For the text-containing cell, return its midpoint in (X, Y) coordinate format. 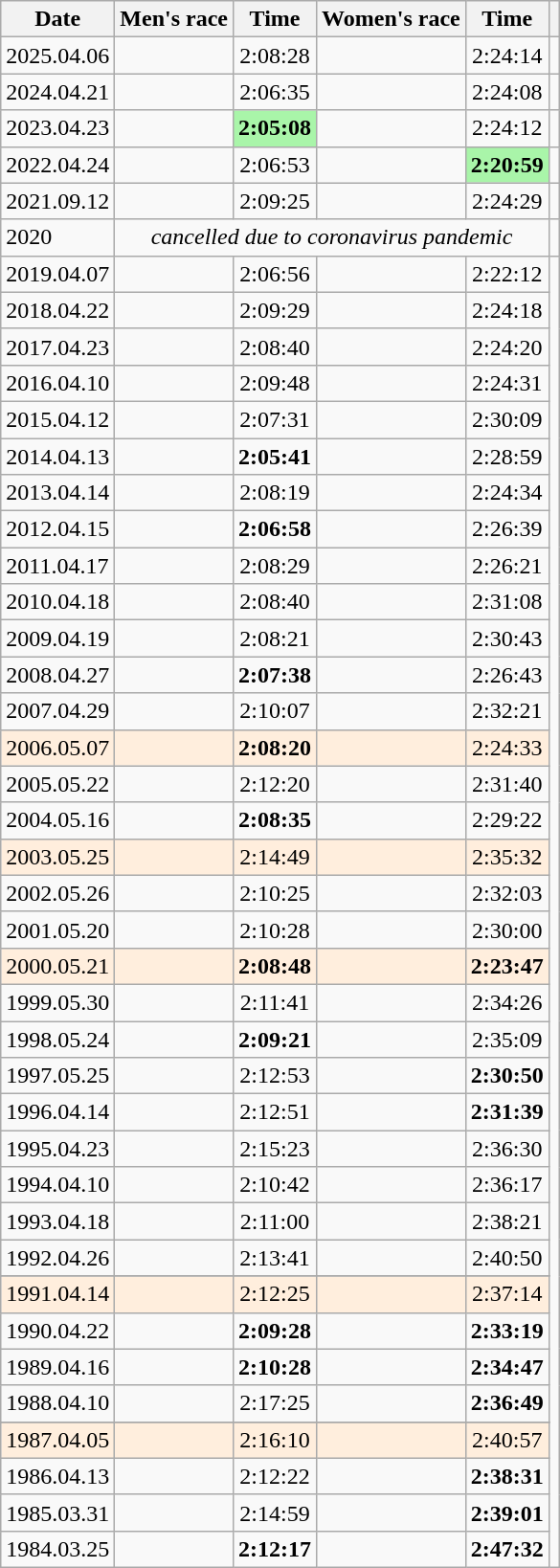
1988.04.10 (57, 1403)
2019.04.07 (57, 274)
2:13:41 (274, 1258)
2:23:47 (507, 966)
2:47:32 (507, 1549)
2:08:28 (274, 56)
2022.04.24 (57, 165)
2:15:23 (274, 1149)
2025.04.06 (57, 56)
2:12:17 (274, 1549)
2:16:10 (274, 1440)
2:07:38 (274, 675)
2:35:09 (507, 1039)
2:31:08 (507, 602)
2:08:20 (274, 748)
2:06:56 (274, 274)
1995.04.23 (57, 1149)
1998.05.24 (57, 1039)
2015.04.12 (57, 419)
2:33:19 (507, 1331)
2003.05.25 (57, 857)
2004.05.16 (57, 820)
2:08:35 (274, 820)
2:36:17 (507, 1185)
2:36:49 (507, 1403)
2:24:08 (507, 92)
2:26:39 (507, 529)
1991.04.14 (57, 1294)
2:34:26 (507, 1002)
2011.04.17 (57, 566)
1997.05.25 (57, 1076)
2002.05.26 (57, 893)
2012.04.15 (57, 529)
2:12:25 (274, 1294)
Women's race (392, 19)
2013.04.14 (57, 493)
2:38:31 (507, 1476)
2:26:43 (507, 675)
2:34:47 (507, 1367)
1999.05.30 (57, 1002)
2016.04.10 (57, 383)
2:38:21 (507, 1221)
1984.03.25 (57, 1549)
2024.04.21 (57, 92)
2:26:21 (507, 566)
1989.04.16 (57, 1367)
2:10:25 (274, 893)
2:12:22 (274, 1476)
2:14:49 (274, 857)
2020 (57, 237)
Date (57, 19)
2:24:29 (507, 201)
2:22:12 (507, 274)
2:06:53 (274, 165)
1992.04.26 (57, 1258)
2:28:59 (507, 457)
2:05:08 (274, 128)
1994.04.10 (57, 1185)
1996.04.14 (57, 1112)
2006.05.07 (57, 748)
2008.04.27 (57, 675)
2:40:50 (507, 1258)
2:30:50 (507, 1076)
2:30:00 (507, 930)
2:30:09 (507, 419)
2:10:07 (274, 711)
cancelled due to coronavirus pandemic (331, 237)
2:08:21 (274, 638)
2:36:30 (507, 1149)
2014.04.13 (57, 457)
2:08:19 (274, 493)
2:32:21 (507, 711)
2:24:18 (507, 310)
2:09:29 (274, 310)
2001.05.20 (57, 930)
2:06:58 (274, 529)
2017.04.23 (57, 347)
2:11:41 (274, 1002)
2:05:41 (274, 457)
2:39:01 (507, 1512)
2:20:59 (507, 165)
1990.04.22 (57, 1331)
2007.04.29 (57, 711)
2:08:29 (274, 566)
2:40:57 (507, 1440)
2:24:20 (507, 347)
2:17:25 (274, 1403)
2:12:20 (274, 784)
2:37:14 (507, 1294)
Men's race (174, 19)
2009.04.19 (57, 638)
2:07:31 (274, 419)
1985.03.31 (57, 1512)
2:31:40 (507, 784)
2:14:59 (274, 1512)
2:35:32 (507, 857)
2:29:22 (507, 820)
2:10:42 (274, 1185)
2:06:35 (274, 92)
2018.04.22 (57, 310)
1986.04.13 (57, 1476)
2021.09.12 (57, 201)
1993.04.18 (57, 1221)
2:09:21 (274, 1039)
2:24:34 (507, 493)
2:24:33 (507, 748)
2000.05.21 (57, 966)
2023.04.23 (57, 128)
2:30:43 (507, 638)
2:31:39 (507, 1112)
2010.04.18 (57, 602)
2:24:12 (507, 128)
2:12:51 (274, 1112)
2:09:48 (274, 383)
2:12:53 (274, 1076)
2:24:31 (507, 383)
2:32:03 (507, 893)
2005.05.22 (57, 784)
1987.04.05 (57, 1440)
2:08:48 (274, 966)
2:09:25 (274, 201)
2:09:28 (274, 1331)
2:24:14 (507, 56)
2:11:00 (274, 1221)
